Return (x, y) of the center of cell containing provided text 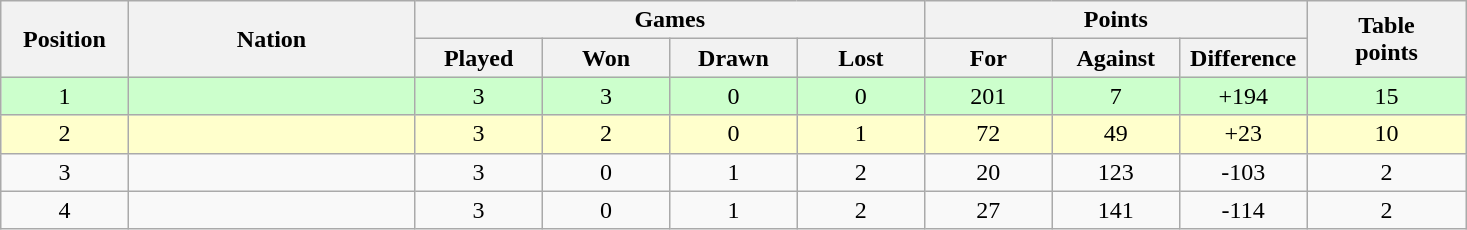
Games (670, 20)
Tablepoints (1386, 39)
Drawn (734, 58)
Difference (1242, 58)
Won (606, 58)
For (988, 58)
4 (64, 210)
15 (1386, 96)
Points (1116, 20)
Played (478, 58)
123 (1116, 172)
Position (64, 39)
20 (988, 172)
72 (988, 134)
10 (1386, 134)
-103 (1242, 172)
49 (1116, 134)
27 (988, 210)
-114 (1242, 210)
Against (1116, 58)
141 (1116, 210)
Lost (860, 58)
+194 (1242, 96)
+23 (1242, 134)
201 (988, 96)
7 (1116, 96)
Nation (272, 39)
